Capture the cell that displays the provided text and extract its [x, y] central coordinate. 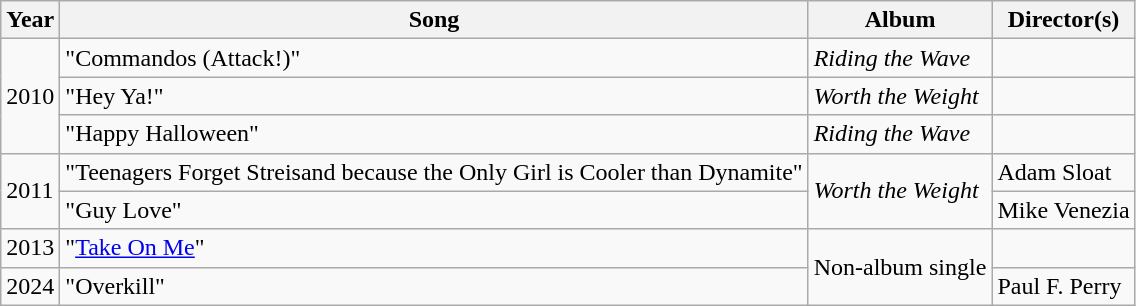
Song [434, 20]
2024 [30, 286]
2013 [30, 248]
"Guy Love" [434, 210]
"Take On Me" [434, 248]
"Overkill" [434, 286]
"Happy Halloween" [434, 134]
Year [30, 20]
Mike Venezia [1064, 210]
Adam Sloat [1064, 172]
Paul F. Perry [1064, 286]
"Hey Ya!" [434, 96]
Album [900, 20]
2010 [30, 96]
2011 [30, 191]
Director(s) [1064, 20]
"Teenagers Forget Streisand because the Only Girl is Cooler than Dynamite" [434, 172]
"Commandos (Attack!)" [434, 58]
Non-album single [900, 267]
